Search for the cell housing the specified text and yield its [X, Y] center coordinate. 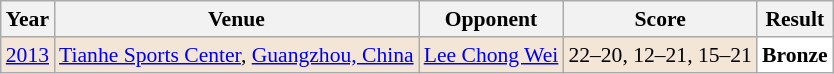
Year [28, 19]
22–20, 12–21, 15–21 [660, 55]
Venue [236, 19]
2013 [28, 55]
Opponent [492, 19]
Tianhe Sports Center, Guangzhou, China [236, 55]
Lee Chong Wei [492, 55]
Bronze [795, 55]
Result [795, 19]
Score [660, 19]
